Scan for the cell matching the given text and deliver its (X, Y) coordinate at center. 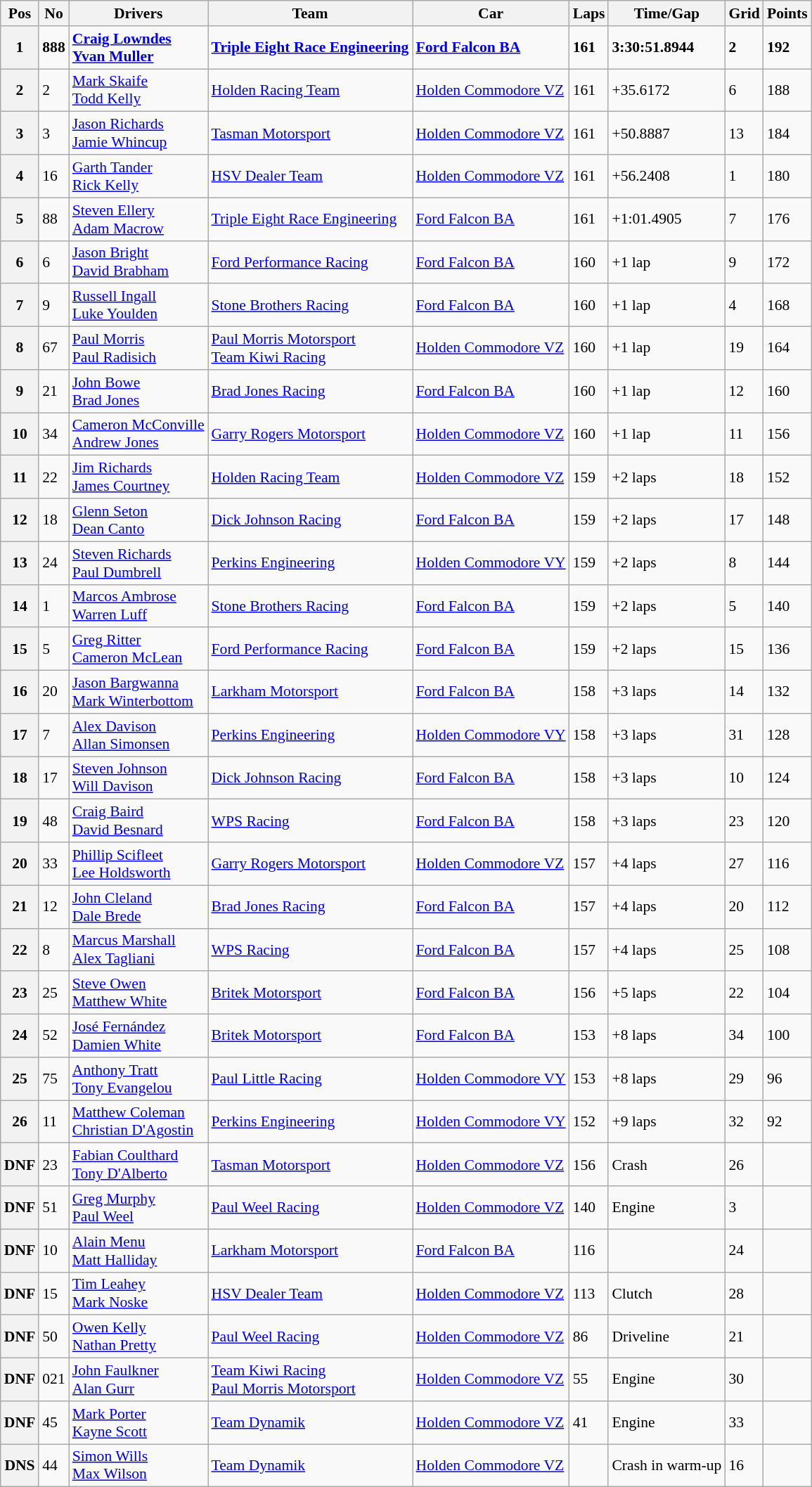
Jason Richards Jamie Whincup (138, 134)
Car (491, 13)
Clutch (666, 1294)
27 (744, 863)
Marcos Ambrose Warren Luff (138, 606)
75 (53, 1079)
Cameron McConville Andrew Jones (138, 434)
John Faulkner Alan Gurr (138, 1379)
José Fernández Damien White (138, 1036)
51 (53, 1208)
Paul Morris MotorsportTeam Kiwi Racing (311, 349)
136 (787, 650)
Simon Wills Max Wilson (138, 1465)
86 (589, 1337)
67 (53, 349)
Steve Owen Matthew White (138, 993)
+1:01.4905 (666, 219)
100 (787, 1036)
+9 laps (666, 1122)
Russell Ingall Luke Youlden (138, 305)
Matthew Coleman Christian D'Agostin (138, 1122)
Greg Ritter Cameron McLean (138, 650)
+50.8887 (666, 134)
132 (787, 692)
Greg Murphy Paul Weel (138, 1208)
Alex Davison Allan Simonsen (138, 735)
Paul Morris Paul Radisich (138, 349)
180 (787, 176)
188 (787, 90)
Mark Skaife Todd Kelly (138, 90)
176 (787, 219)
192 (787, 48)
128 (787, 735)
Team Kiwi RacingPaul Morris Motorsport (311, 1379)
John Cleland Dale Brede (138, 907)
Garth Tander Rick Kelly (138, 176)
Jason Bargwanna Mark Winterbottom (138, 692)
Steven Richards Paul Dumbrell (138, 562)
172 (787, 262)
Paul Little Racing (311, 1079)
Jason Bright David Brabham (138, 262)
96 (787, 1079)
29 (744, 1079)
Steven Ellery Adam Macrow (138, 219)
108 (787, 949)
Mark Porter Kayne Scott (138, 1423)
Crash in warm-up (666, 1465)
104 (787, 993)
Marcus Marshall Alex Tagliani (138, 949)
Steven Johnson Will Davison (138, 778)
Jim Richards James Courtney (138, 477)
Tim Leahey Mark Noske (138, 1294)
124 (787, 778)
Drivers (138, 13)
3:30:51.8944 (666, 48)
Driveline (666, 1337)
Grid (744, 13)
144 (787, 562)
55 (589, 1379)
168 (787, 305)
Team (311, 13)
Points (787, 13)
Crash (666, 1164)
52 (53, 1036)
50 (53, 1337)
41 (589, 1423)
92 (787, 1122)
Glenn Seton Dean Canto (138, 520)
Fabian Coulthard Tony D'Alberto (138, 1164)
+35.6172 (666, 90)
Craig Baird David Besnard (138, 821)
48 (53, 821)
Pos (20, 13)
+56.2408 (666, 176)
+5 laps (666, 993)
164 (787, 349)
DNS (20, 1465)
No (53, 13)
28 (744, 1294)
Laps (589, 13)
31 (744, 735)
Time/Gap (666, 13)
184 (787, 134)
113 (589, 1294)
120 (787, 821)
Craig Lowndes Yvan Muller (138, 48)
112 (787, 907)
Alain Menu Matt Halliday (138, 1250)
Owen Kelly Nathan Pretty (138, 1337)
John Bowe Brad Jones (138, 391)
148 (787, 520)
021 (53, 1379)
Anthony Tratt Tony Evangelou (138, 1079)
44 (53, 1465)
45 (53, 1423)
88 (53, 219)
Phillip Scifleet Lee Holdsworth (138, 863)
32 (744, 1122)
30 (744, 1379)
888 (53, 48)
